Provide the [X, Y] coordinate of the cell's center where the given text is located.  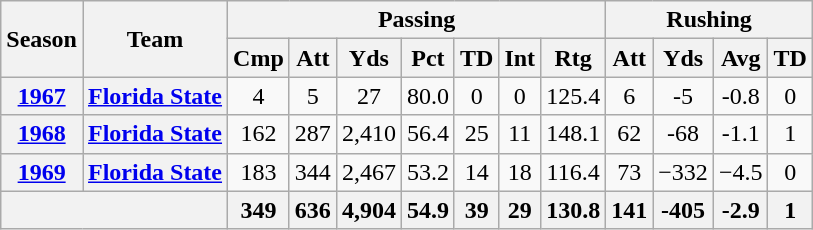
−332 [684, 172]
636 [312, 210]
183 [259, 172]
Rushing [710, 20]
162 [259, 134]
2,467 [368, 172]
-0.8 [740, 96]
29 [520, 210]
62 [630, 134]
1968 [42, 134]
27 [368, 96]
141 [630, 210]
148.1 [574, 134]
80.0 [428, 96]
Passing [417, 20]
73 [630, 172]
125.4 [574, 96]
344 [312, 172]
Team [154, 39]
Pct [428, 58]
14 [476, 172]
56.4 [428, 134]
Int [520, 58]
25 [476, 134]
4,904 [368, 210]
5 [312, 96]
−4.5 [740, 172]
287 [312, 134]
6 [630, 96]
53.2 [428, 172]
116.4 [574, 172]
-5 [684, 96]
1967 [42, 96]
-68 [684, 134]
4 [259, 96]
18 [520, 172]
Avg [740, 58]
Cmp [259, 58]
2,410 [368, 134]
130.8 [574, 210]
-1.1 [740, 134]
Rtg [574, 58]
-405 [684, 210]
349 [259, 210]
Season [42, 39]
39 [476, 210]
11 [520, 134]
1969 [42, 172]
54.9 [428, 210]
-2.9 [740, 210]
